Search for the cell housing the specified text and yield its [X, Y] center coordinate. 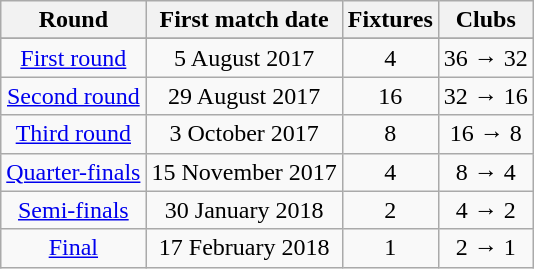
Quarter-finals [74, 172]
8 → 4 [486, 172]
Final [74, 248]
1 [390, 248]
Fixtures [390, 20]
Third round [74, 134]
5 August 2017 [244, 58]
32 → 16 [486, 96]
First round [74, 58]
17 February 2018 [244, 248]
16 → 8 [486, 134]
Clubs [486, 20]
15 November 2017 [244, 172]
First match date [244, 20]
3 October 2017 [244, 134]
30 January 2018 [244, 210]
16 [390, 96]
4 → 2 [486, 210]
36 → 32 [486, 58]
29 August 2017 [244, 96]
Semi-finals [74, 210]
8 [390, 134]
2 [390, 210]
Round [74, 20]
2 → 1 [486, 248]
Second round [74, 96]
